Identify which cell holds the provided text, then report its (x, y) central coordinate. 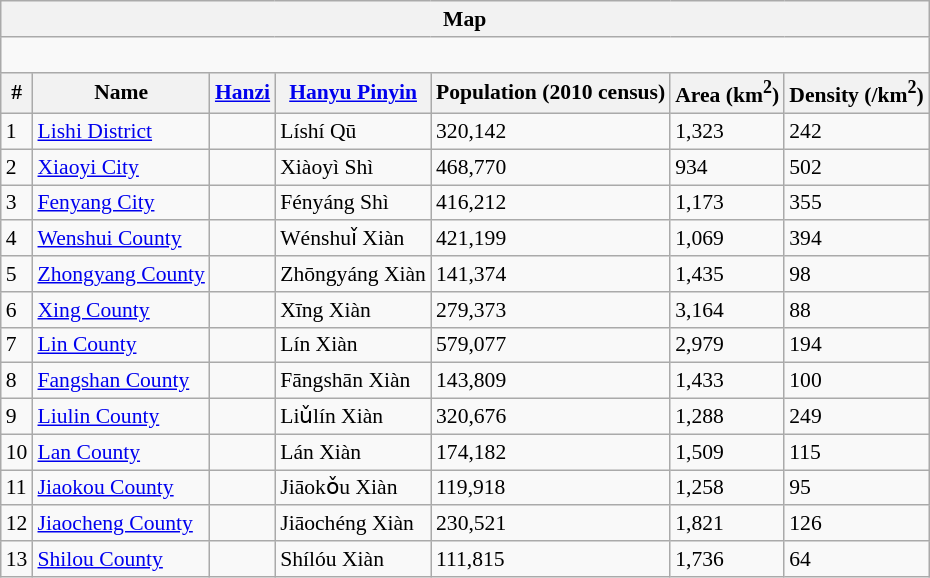
111,815 (550, 559)
1,821 (727, 524)
Líshí Qū (353, 132)
Name (120, 92)
2,979 (727, 345)
6 (17, 310)
Fenyang City (120, 203)
Lan County (120, 452)
13 (17, 559)
12 (17, 524)
Shilou County (120, 559)
1,736 (727, 559)
174,182 (550, 452)
355 (856, 203)
230,521 (550, 524)
468,770 (550, 167)
Zhōngyáng Xiàn (353, 274)
Wénshuǐ Xiàn (353, 239)
1,069 (727, 239)
Lán Xiàn (353, 452)
Xiaoyi City (120, 167)
Jiāokǒu Xiàn (353, 488)
143,809 (550, 381)
279,373 (550, 310)
1,433 (727, 381)
126 (856, 524)
1,173 (727, 203)
11 (17, 488)
1,509 (727, 452)
502 (856, 167)
141,374 (550, 274)
Liulin County (120, 417)
Shílóu Xiàn (353, 559)
Wenshui County (120, 239)
Hanyu Pinyin (353, 92)
10 (17, 452)
Map (465, 19)
3 (17, 203)
Lin County (120, 345)
4 (17, 239)
115 (856, 452)
194 (856, 345)
Lín Xiàn (353, 345)
1,435 (727, 274)
1,323 (727, 132)
320,142 (550, 132)
934 (727, 167)
Xīng Xiàn (353, 310)
320,676 (550, 417)
3,164 (727, 310)
579,077 (550, 345)
88 (856, 310)
Area (km2) (727, 92)
9 (17, 417)
Liǔlín Xiàn (353, 417)
1 (17, 132)
416,212 (550, 203)
7 (17, 345)
64 (856, 559)
95 (856, 488)
Fangshan County (120, 381)
Density (/km2) (856, 92)
# (17, 92)
98 (856, 274)
394 (856, 239)
Hanzi (242, 92)
1,258 (727, 488)
Lishi District (120, 132)
Jiāochéng Xiàn (353, 524)
249 (856, 417)
Xiàoyì Shì (353, 167)
Xing County (120, 310)
Jiaokou County (120, 488)
Zhongyang County (120, 274)
421,199 (550, 239)
Population (2010 census) (550, 92)
2 (17, 167)
Jiaocheng County (120, 524)
Fāngshān Xiàn (353, 381)
100 (856, 381)
Fényáng Shì (353, 203)
242 (856, 132)
5 (17, 274)
1,288 (727, 417)
8 (17, 381)
119,918 (550, 488)
